Provide the (x, y) coordinate of the cell's center where the given text is located.  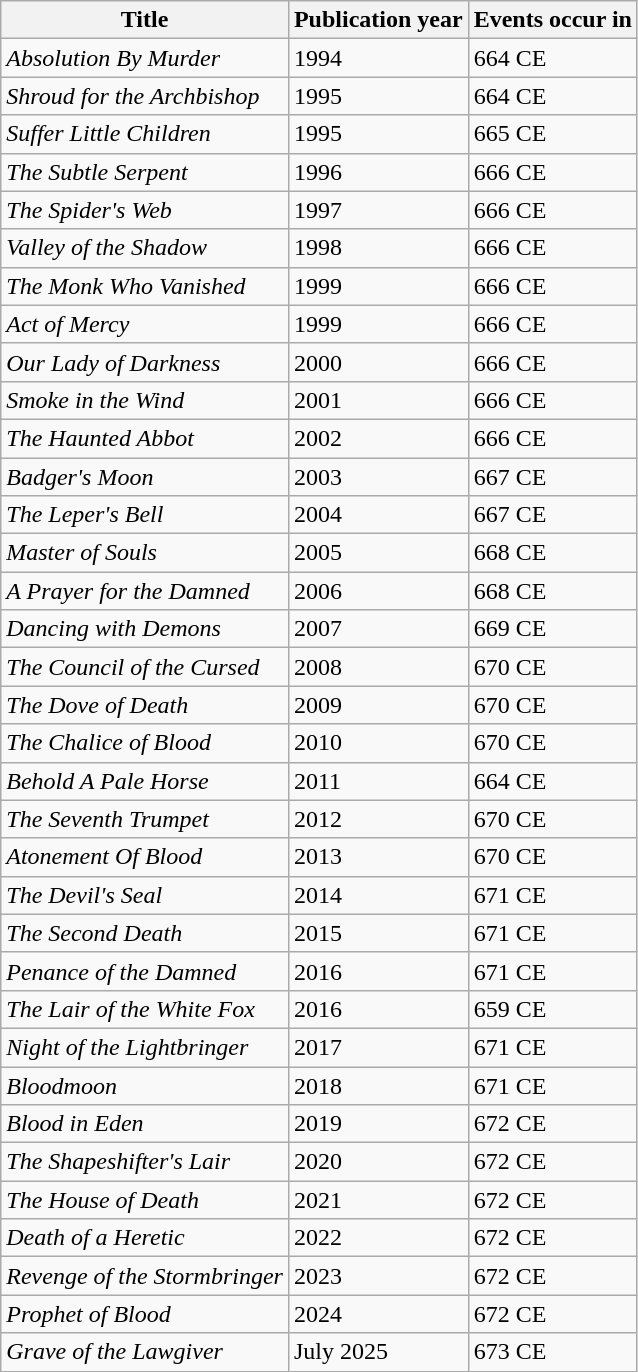
2021 (378, 1200)
The Chalice of Blood (145, 743)
2004 (378, 515)
Badger's Moon (145, 477)
1996 (378, 172)
2020 (378, 1162)
2005 (378, 553)
2001 (378, 400)
Title (145, 20)
2018 (378, 1085)
2015 (378, 933)
Atonement Of Blood (145, 857)
The Second Death (145, 933)
Smoke in the Wind (145, 400)
The Monk Who Vanished (145, 286)
Night of the Lightbringer (145, 1047)
The Council of the Cursed (145, 667)
A Prayer for the Damned (145, 591)
2006 (378, 591)
The Seventh Trumpet (145, 819)
2022 (378, 1238)
Valley of the Shadow (145, 248)
2014 (378, 895)
Act of Mercy (145, 324)
2009 (378, 705)
1997 (378, 210)
665 CE (552, 134)
2012 (378, 819)
1998 (378, 248)
Suffer Little Children (145, 134)
The Subtle Serpent (145, 172)
Grave of the Lawgiver (145, 1352)
Publication year (378, 20)
Dancing with Demons (145, 629)
669 CE (552, 629)
Master of Souls (145, 553)
Blood in Eden (145, 1124)
2003 (378, 477)
2010 (378, 743)
July 2025 (378, 1352)
2023 (378, 1276)
2017 (378, 1047)
2002 (378, 438)
The Devil's Seal (145, 895)
The Dove of Death (145, 705)
2013 (378, 857)
2007 (378, 629)
Bloodmoon (145, 1085)
2024 (378, 1314)
673 CE (552, 1352)
2019 (378, 1124)
659 CE (552, 1009)
2008 (378, 667)
The House of Death (145, 1200)
2000 (378, 362)
Revenge of the Stormbringer (145, 1276)
The Spider's Web (145, 210)
Events occur in (552, 20)
Shroud for the Archbishop (145, 96)
1994 (378, 58)
The Lair of the White Fox (145, 1009)
The Leper's Bell (145, 515)
Prophet of Blood (145, 1314)
Death of a Heretic (145, 1238)
Our Lady of Darkness (145, 362)
The Haunted Abbot (145, 438)
2011 (378, 781)
Behold A Pale Horse (145, 781)
Penance of the Damned (145, 971)
Absolution By Murder (145, 58)
The Shapeshifter's Lair (145, 1162)
